Determine the [x, y] coordinate at the center of the cell enclosing the given text.  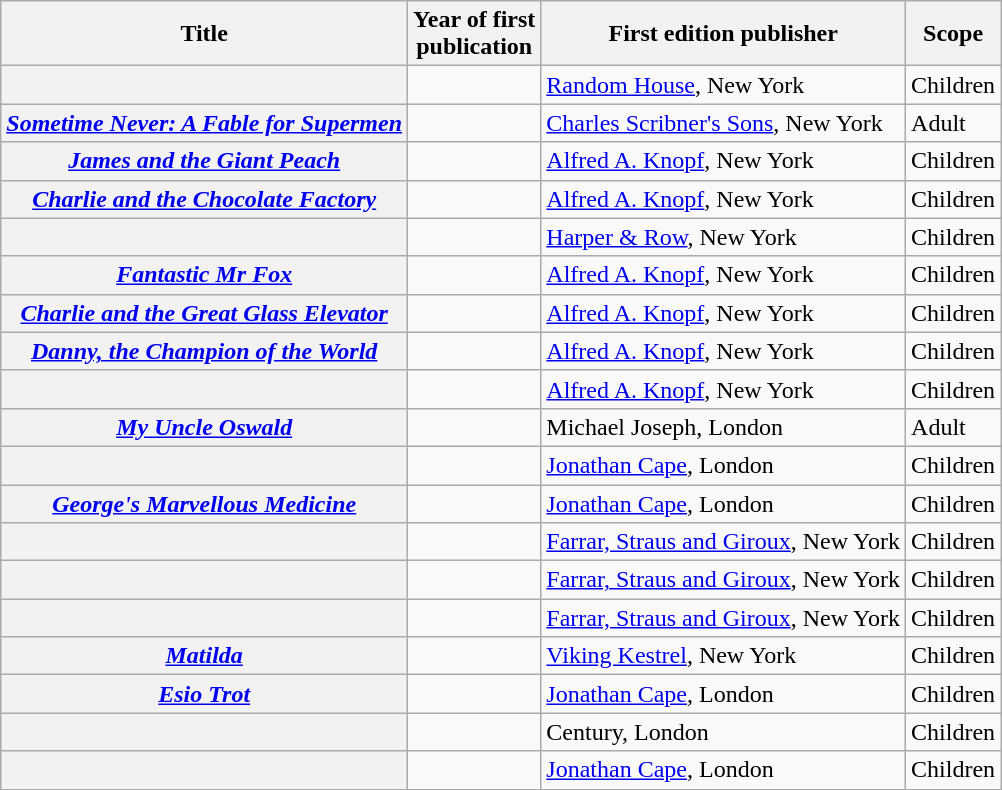
Charles Scribner's Sons, New York [724, 123]
Scope [954, 34]
Viking Kestrel, New York [724, 656]
Charlie and the Chocolate Factory [204, 199]
Harper & Row, New York [724, 237]
Michael Joseph, London [724, 427]
Charlie and the Great Glass Elevator [204, 313]
Century, London [724, 732]
Danny, the Champion of the World [204, 351]
Esio Trot [204, 694]
George's Marvellous Medicine [204, 503]
Sometime Never: A Fable for Supermen [204, 123]
James and the Giant Peach [204, 161]
Title [204, 34]
First edition publisher [724, 34]
Year of firstpublication [474, 34]
Matilda [204, 656]
Random House, New York [724, 85]
My Uncle Oswald [204, 427]
Fantastic Mr Fox [204, 275]
